Capture the cell that displays the provided text and extract its (X, Y) central coordinate. 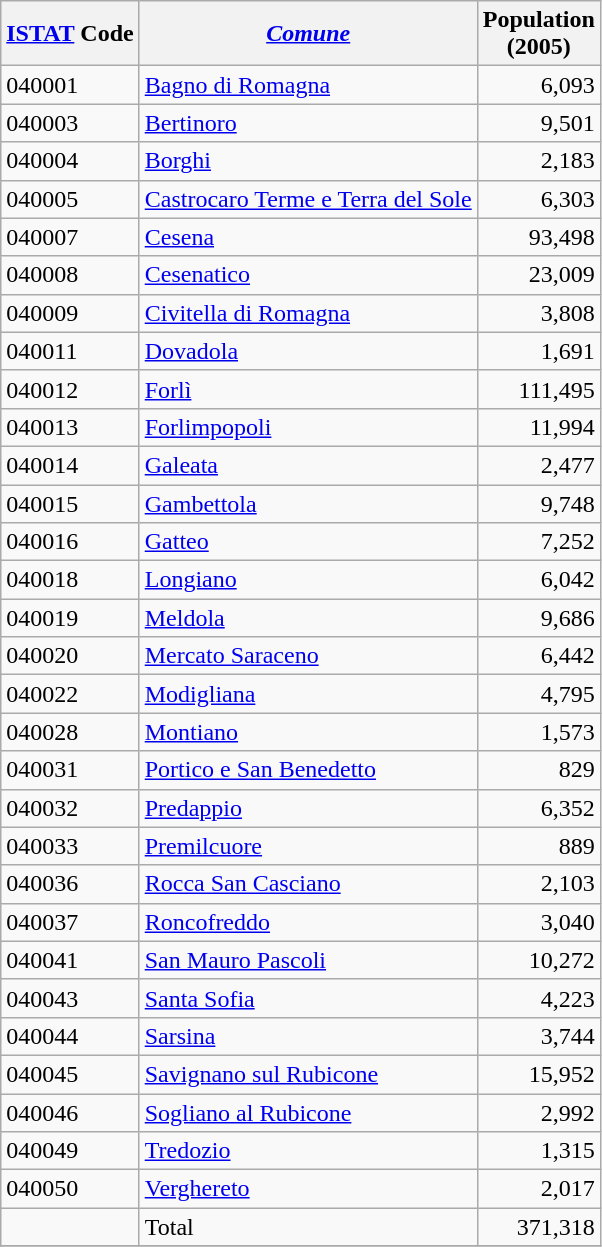
23,009 (538, 275)
040033 (70, 846)
6,442 (538, 656)
9,748 (538, 503)
San Mauro Pascoli (308, 960)
040037 (70, 922)
Gatteo (308, 542)
Total (308, 1227)
040036 (70, 884)
Dovadola (308, 351)
Galeata (308, 465)
Savignano sul Rubicone (308, 1074)
9,501 (538, 123)
2,103 (538, 884)
2,183 (538, 161)
Mercato Saraceno (308, 656)
040014 (70, 465)
040045 (70, 1074)
1,573 (538, 732)
6,093 (538, 85)
040008 (70, 275)
2,477 (538, 465)
Verghereto (308, 1189)
Sarsina (308, 1036)
Comune (308, 34)
889 (538, 846)
040032 (70, 808)
040020 (70, 656)
Civitella di Romagna (308, 313)
6,042 (538, 580)
11,994 (538, 427)
040016 (70, 542)
Borghi (308, 161)
3,744 (538, 1036)
Premilcuore (308, 846)
6,352 (538, 808)
9,686 (538, 618)
371,318 (538, 1227)
Cesenatico (308, 275)
Portico e San Benedetto (308, 770)
6,303 (538, 199)
040005 (70, 199)
Modigliana (308, 694)
040001 (70, 85)
040022 (70, 694)
2,017 (538, 1189)
Castrocaro Terme e Terra del Sole (308, 199)
040046 (70, 1113)
Gambettola (308, 503)
040015 (70, 503)
Bagno di Romagna (308, 85)
040019 (70, 618)
1,691 (538, 351)
Forlì (308, 389)
040043 (70, 998)
93,498 (538, 237)
Forlimpopoli (308, 427)
Population (2005) (538, 34)
040028 (70, 732)
040044 (70, 1036)
15,952 (538, 1074)
2,992 (538, 1113)
040007 (70, 237)
040050 (70, 1189)
Bertinoro (308, 123)
040004 (70, 161)
Sogliano al Rubicone (308, 1113)
Cesena (308, 237)
Longiano (308, 580)
7,252 (538, 542)
Santa Sofia (308, 998)
Meldola (308, 618)
040003 (70, 123)
Montiano (308, 732)
Tredozio (308, 1151)
040031 (70, 770)
829 (538, 770)
10,272 (538, 960)
111,495 (538, 389)
Roncofreddo (308, 922)
040013 (70, 427)
040041 (70, 960)
040011 (70, 351)
040009 (70, 313)
040012 (70, 389)
Predappio (308, 808)
Rocca San Casciano (308, 884)
ISTAT Code (70, 34)
3,808 (538, 313)
040049 (70, 1151)
040018 (70, 580)
1,315 (538, 1151)
4,223 (538, 998)
4,795 (538, 694)
3,040 (538, 922)
